Capture the cell that displays the provided text and extract its (x, y) central coordinate. 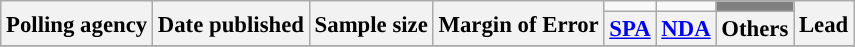
Polling agency (77, 24)
SPA (630, 30)
NDA (686, 30)
Date published (230, 24)
Margin of Error (518, 24)
Sample size (371, 24)
Lead (824, 24)
Others (755, 30)
